For the text-containing cell, return its midpoint in [X, Y] coordinate format. 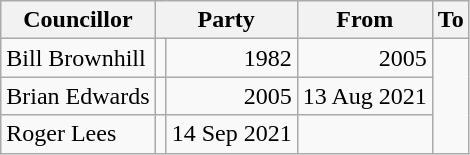
Brian Edwards [78, 96]
To [450, 20]
Roger Lees [78, 134]
1982 [232, 58]
Party [226, 20]
14 Sep 2021 [232, 134]
From [364, 20]
Bill Brownhill [78, 58]
Councillor [78, 20]
13 Aug 2021 [364, 96]
